Pinpoint the cell where the given text exists, returning its [X, Y] midpoint coordinate. 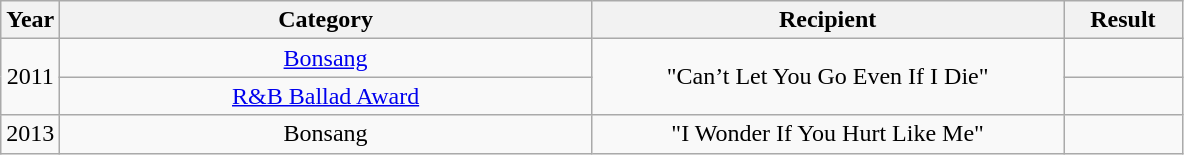
2013 [30, 134]
Result [1123, 20]
Year [30, 20]
2011 [30, 77]
"Can’t Let You Go Even If I Die" [827, 77]
"I Wonder If You Hurt Like Me" [827, 134]
Category [326, 20]
Recipient [827, 20]
R&B Ballad Award [326, 96]
